Capture the cell that displays the provided text and extract its (X, Y) central coordinate. 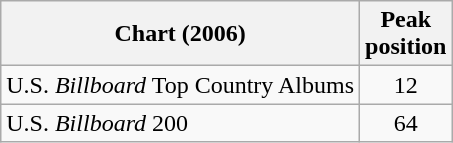
U.S. Billboard Top Country Albums (180, 85)
Peakposition (406, 34)
U.S. Billboard 200 (180, 123)
64 (406, 123)
Chart (2006) (180, 34)
12 (406, 85)
